Output the (X, Y) coordinate of the center of the cell containing the given text.  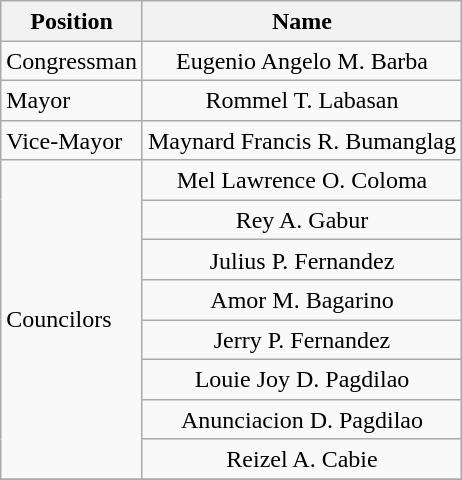
Anunciacion D. Pagdilao (302, 419)
Rommel T. Labasan (302, 100)
Maynard Francis R. Bumanglag (302, 140)
Amor M. Bagarino (302, 300)
Position (72, 21)
Name (302, 21)
Councilors (72, 320)
Julius P. Fernandez (302, 260)
Reizel A. Cabie (302, 459)
Eugenio Angelo M. Barba (302, 61)
Rey A. Gabur (302, 220)
Jerry P. Fernandez (302, 340)
Mayor (72, 100)
Congressman (72, 61)
Vice-Mayor (72, 140)
Mel Lawrence O. Coloma (302, 180)
Louie Joy D. Pagdilao (302, 379)
